Search for the cell housing the specified text and yield its (x, y) center coordinate. 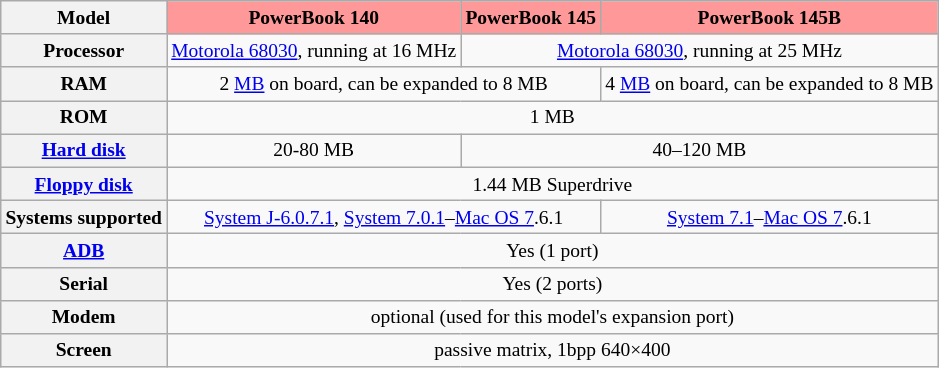
Model (84, 18)
Systems supported (84, 216)
Serial (84, 284)
Floppy disk (84, 184)
4 MB on board, can be expanded to 8 MB (770, 84)
Motorola 68030, running at 25 MHz (700, 50)
PowerBook 145 (531, 18)
Yes (2 ports) (552, 284)
ROM (84, 118)
Screen (84, 350)
PowerBook 145B (770, 18)
System 7.1–Mac OS 7.6.1 (770, 216)
Hard disk (84, 150)
1 MB (552, 118)
Modem (84, 316)
Yes (1 port) (552, 250)
Processor (84, 50)
RAM (84, 84)
System J-6.0.7.1, System 7.0.1–Mac OS 7.6.1 (384, 216)
1.44 MB Superdrive (552, 184)
PowerBook 140 (314, 18)
2 MB on board, can be expanded to 8 MB (384, 84)
Motorola 68030, running at 16 MHz (314, 50)
20-80 MB (314, 150)
ADB (84, 250)
passive matrix, 1bpp 640×400 (552, 350)
optional (used for this model's expansion port) (552, 316)
40–120 MB (700, 150)
